From the cell containing the given text, extract its center point as (x, y) coordinate. 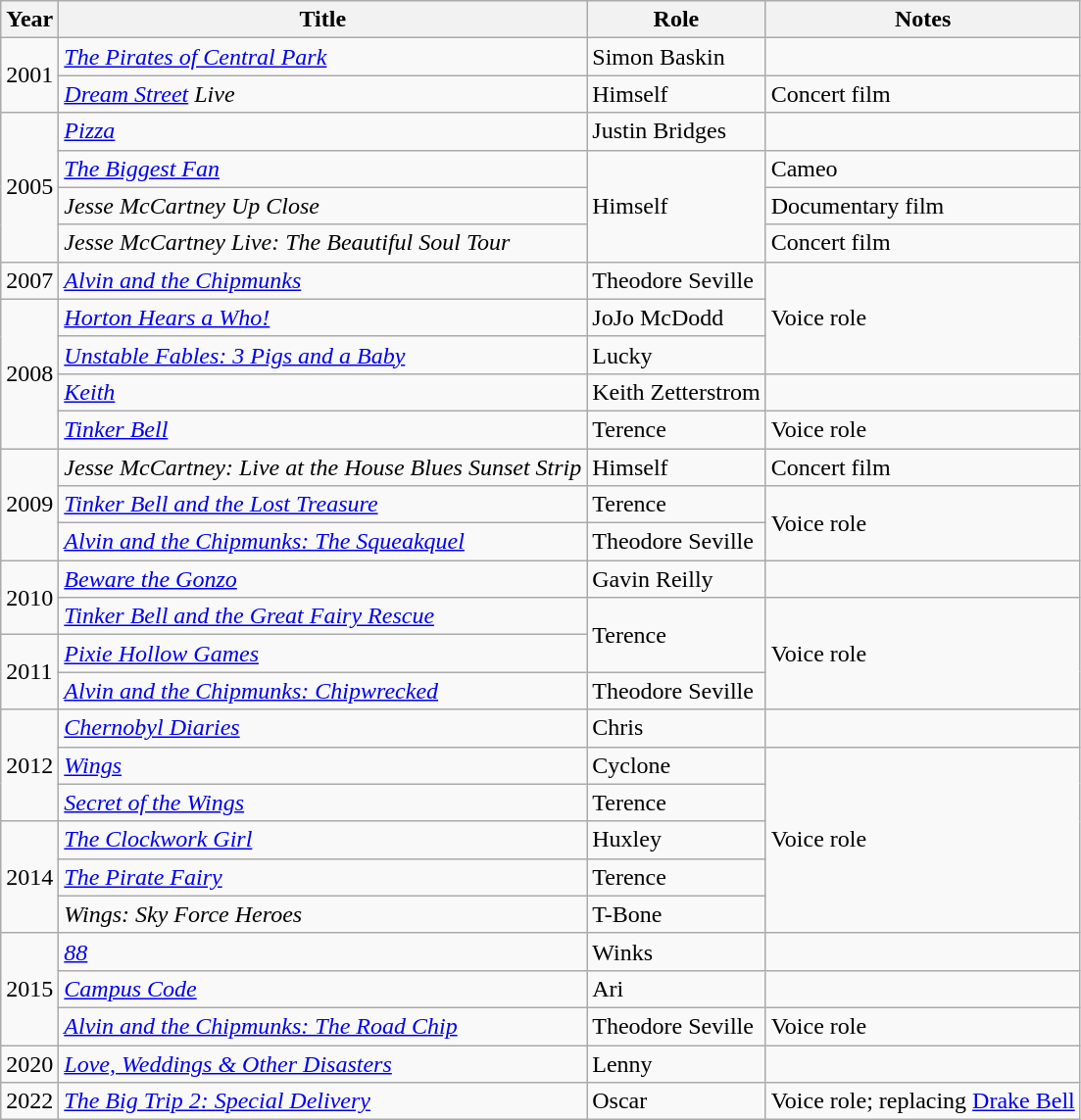
Horton Hears a Who! (323, 317)
Pixie Hollow Games (323, 654)
Chris (676, 728)
2007 (29, 280)
Winks (676, 951)
Jesse McCartney Live: The Beautiful Soul Tour (323, 243)
2022 (29, 1101)
Lenny (676, 1063)
T-Bone (676, 914)
Voice role; replacing Drake Bell (923, 1101)
The Pirates of Central Park (323, 57)
2008 (29, 373)
JoJo McDodd (676, 317)
Gavin Reilly (676, 579)
2014 (29, 877)
Tinker Bell and the Great Fairy Rescue (323, 616)
2005 (29, 187)
Justin Bridges (676, 131)
Chernobyl Diaries (323, 728)
The Pirate Fairy (323, 877)
Lucky (676, 355)
Cameo (923, 169)
Year (29, 20)
Keith (323, 392)
Tinker Bell and the Lost Treasure (323, 505)
2020 (29, 1063)
Campus Code (323, 989)
Simon Baskin (676, 57)
88 (323, 951)
Keith Zetterstrom (676, 392)
Dream Street Live (323, 94)
The Big Trip 2: Special Delivery (323, 1101)
2010 (29, 598)
Ari (676, 989)
Notes (923, 20)
Pizza (323, 131)
2011 (29, 672)
Jesse McCartney Up Close (323, 206)
Alvin and the Chipmunks: Chipwrecked (323, 691)
Secret of the Wings (323, 803)
Love, Weddings & Other Disasters (323, 1063)
Jesse McCartney: Live at the House Blues Sunset Strip (323, 467)
Oscar (676, 1101)
Alvin and the Chipmunks: The Road Chip (323, 1026)
Role (676, 20)
Beware the Gonzo (323, 579)
2009 (29, 505)
Alvin and the Chipmunks (323, 280)
The Biggest Fan (323, 169)
2001 (29, 75)
Alvin and the Chipmunks: The Squeakquel (323, 542)
The Clockwork Girl (323, 840)
Wings: Sky Force Heroes (323, 914)
2015 (29, 989)
2012 (29, 765)
Wings (323, 765)
Title (323, 20)
Documentary film (923, 206)
Cyclone (676, 765)
Huxley (676, 840)
Tinker Bell (323, 429)
Unstable Fables: 3 Pigs and a Baby (323, 355)
